Provide the [X, Y] coordinate of the cell's center where the given text is located.  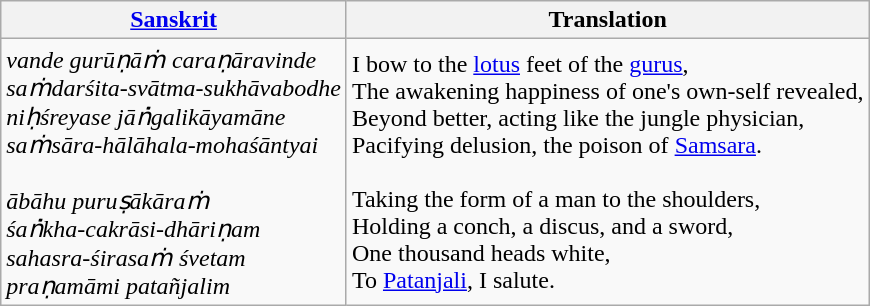
Translation [608, 20]
Sanskrit [174, 20]
